For the text-containing cell, return its midpoint in (x, y) coordinate format. 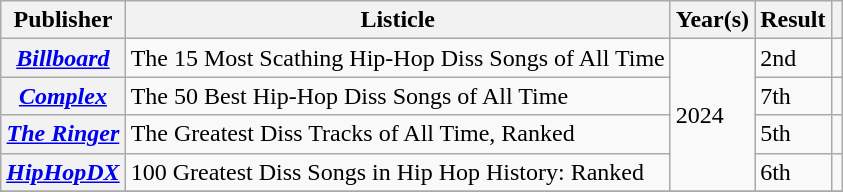
5th (793, 134)
2024 (712, 115)
7th (793, 96)
Complex (63, 96)
Result (793, 20)
6th (793, 172)
The 50 Best Hip-Hop Diss Songs of All Time (398, 96)
Year(s) (712, 20)
The Ringer (63, 134)
Billboard (63, 58)
Publisher (63, 20)
HipHopDX (63, 172)
Listicle (398, 20)
The Greatest Diss Tracks of All Time, Ranked (398, 134)
The 15 Most Scathing Hip-Hop Diss Songs of All Time (398, 58)
2nd (793, 58)
100 Greatest Diss Songs in Hip Hop History: Ranked (398, 172)
